Identify which cell holds the provided text, then report its [x, y] central coordinate. 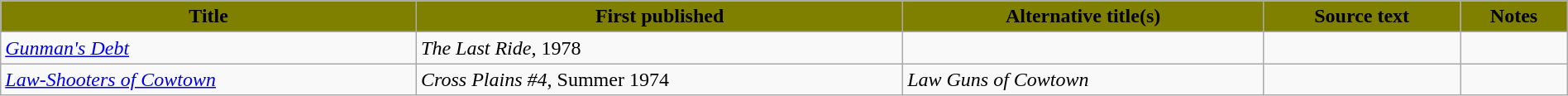
Law-Shooters of Cowtown [208, 79]
First published [660, 17]
Alternative title(s) [1083, 17]
The Last Ride, 1978 [660, 48]
Source text [1362, 17]
Title [208, 17]
Gunman's Debt [208, 48]
Cross Plains #4, Summer 1974 [660, 79]
Notes [1513, 17]
Law Guns of Cowtown [1083, 79]
